Determine the [x, y] coordinate at the center of the cell enclosing the given text.  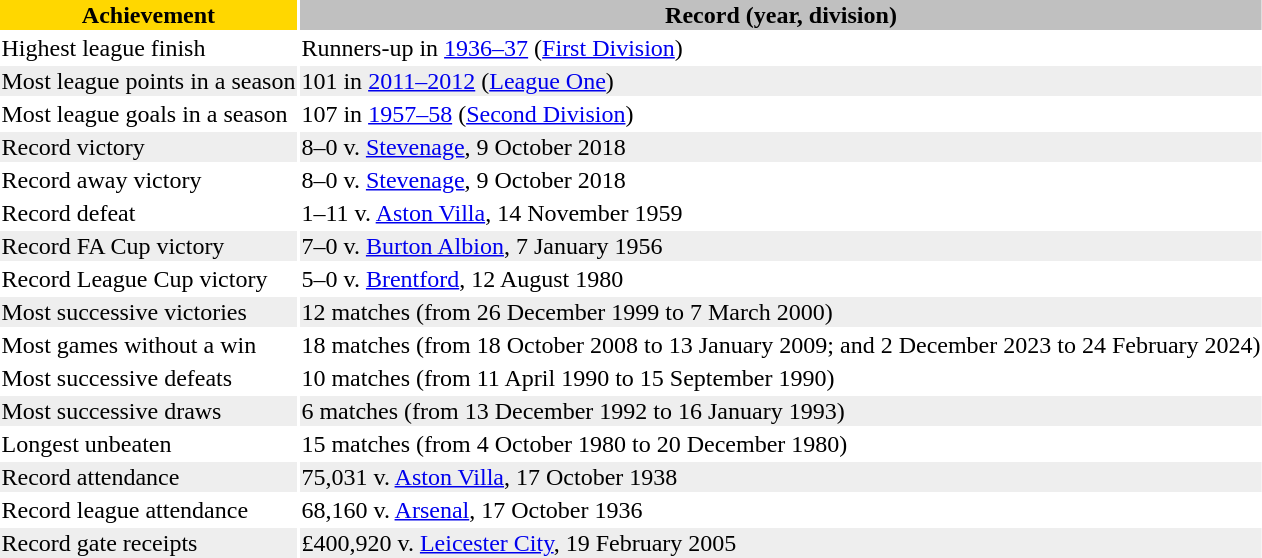
Most games without a win [148, 345]
5–0 v. Brentford, 12 August 1980 [781, 279]
107 in 1957–58 (Second Division) [781, 114]
Longest unbeaten [148, 444]
6 matches (from 13 December 1992 to 16 January 1993) [781, 411]
68,160 v. Arsenal, 17 October 1936 [781, 510]
10 matches (from 11 April 1990 to 15 September 1990) [781, 378]
Runners-up in 1936–37 (First Division) [781, 48]
1–11 v. Aston Villa, 14 November 1959 [781, 213]
Record attendance [148, 477]
Most successive defeats [148, 378]
7–0 v. Burton Albion, 7 January 1956 [781, 246]
Achievement [148, 15]
Most league points in a season [148, 81]
15 matches (from 4 October 1980 to 20 December 1980) [781, 444]
Record defeat [148, 213]
Most successive victories [148, 312]
Record victory [148, 147]
Record FA Cup victory [148, 246]
101 in 2011–2012 (League One) [781, 81]
18 matches (from 18 October 2008 to 13 January 2009; and 2 December 2023 to 24 February 2024) [781, 345]
Most league goals in a season [148, 114]
Record gate receipts [148, 543]
12 matches (from 26 December 1999 to 7 March 2000) [781, 312]
Most successive draws [148, 411]
Record away victory [148, 180]
Record League Cup victory [148, 279]
£400,920 v. Leicester City, 19 February 2005 [781, 543]
Record league attendance [148, 510]
Highest league finish [148, 48]
75,031 v. Aston Villa, 17 October 1938 [781, 477]
Record (year, division) [781, 15]
